Scan for the cell matching the given text and deliver its [X, Y] coordinate at center. 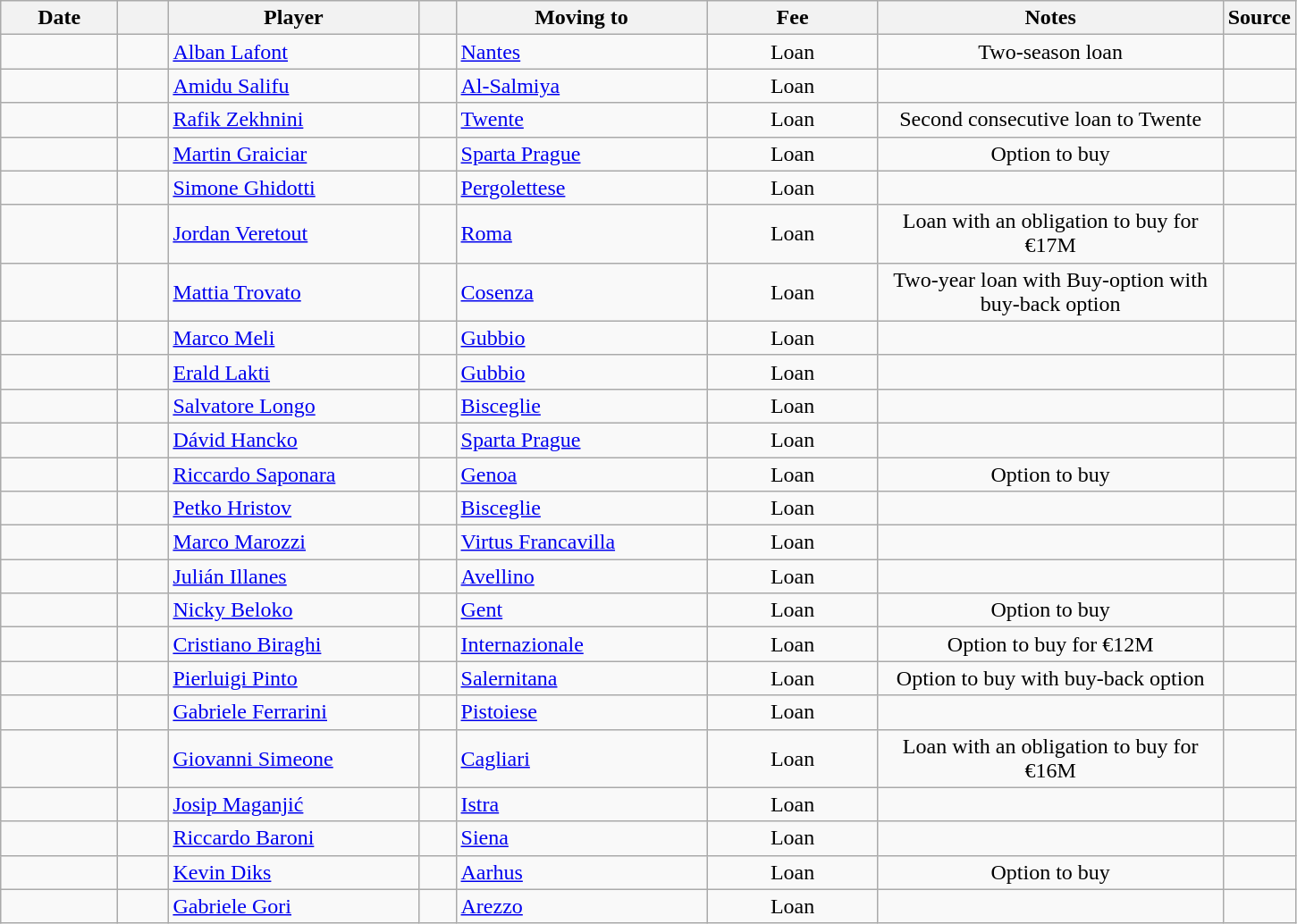
Marco Meli [293, 338]
Giovanni Simeone [293, 758]
Salernitana [581, 678]
Riccardo Saponara [293, 475]
Gent [581, 610]
Pergolettese [581, 188]
Simone Ghidotti [293, 188]
Gabriele Ferrarini [293, 712]
Petko Hristov [293, 508]
Avellino [581, 576]
Loan with an obligation to buy for €17M [1050, 234]
Alban Lafont [293, 52]
Fee [792, 18]
Nantes [581, 52]
Nicky Beloko [293, 610]
Notes [1050, 18]
Pistoiese [581, 712]
Dávid Hancko [293, 440]
Cristiano Biraghi [293, 644]
Josip Maganjić [293, 804]
Aarhus [581, 872]
Second consecutive loan to Twente [1050, 120]
Option to buy with buy-back option [1050, 678]
Arezzo [581, 906]
Rafik Zekhnini [293, 120]
Option to buy for €12M [1050, 644]
Loan with an obligation to buy for €16M [1050, 758]
Twente [581, 120]
Date [59, 18]
Virtus Francavilla [581, 542]
Moving to [581, 18]
Two-season loan [1050, 52]
Two-year loan with Buy-option with buy-back option [1050, 291]
Amidu Salifu [293, 86]
Source [1259, 18]
Jordan Veretout [293, 234]
Gabriele Gori [293, 906]
Erald Lakti [293, 372]
Riccardo Baroni [293, 838]
Al-Salmiya [581, 86]
Genoa [581, 475]
Internazionale [581, 644]
Julián Illanes [293, 576]
Marco Marozzi [293, 542]
Roma [581, 234]
Kevin Diks [293, 872]
Salvatore Longo [293, 406]
Siena [581, 838]
Martin Graiciar [293, 154]
Player [293, 18]
Cagliari [581, 758]
Mattia Trovato [293, 291]
Pierluigi Pinto [293, 678]
Istra [581, 804]
Cosenza [581, 291]
